Capture the cell that displays the provided text and extract its (X, Y) central coordinate. 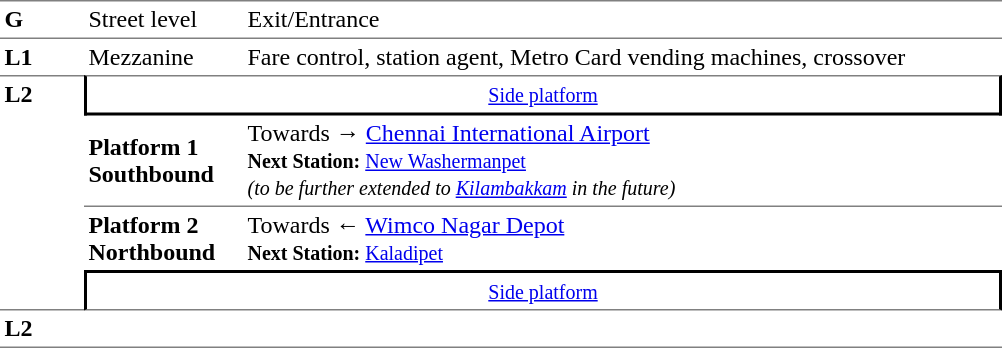
L1 (42, 57)
Mezzanine (164, 57)
G (42, 20)
Exit/Entrance (622, 20)
Platform 2Northbound (164, 238)
Towards → Chennai International AirportNext Station: New Washermanpet(to be further extended to Kilambakkam in the future) (622, 162)
Towards ← Wimco Nagar DepotNext Station: Kaladipet (622, 238)
Fare control, station agent, Metro Card vending machines, crossover (622, 57)
Street level (164, 20)
Platform 1Southbound (164, 162)
